Search for the cell housing the specified text and yield its [X, Y] center coordinate. 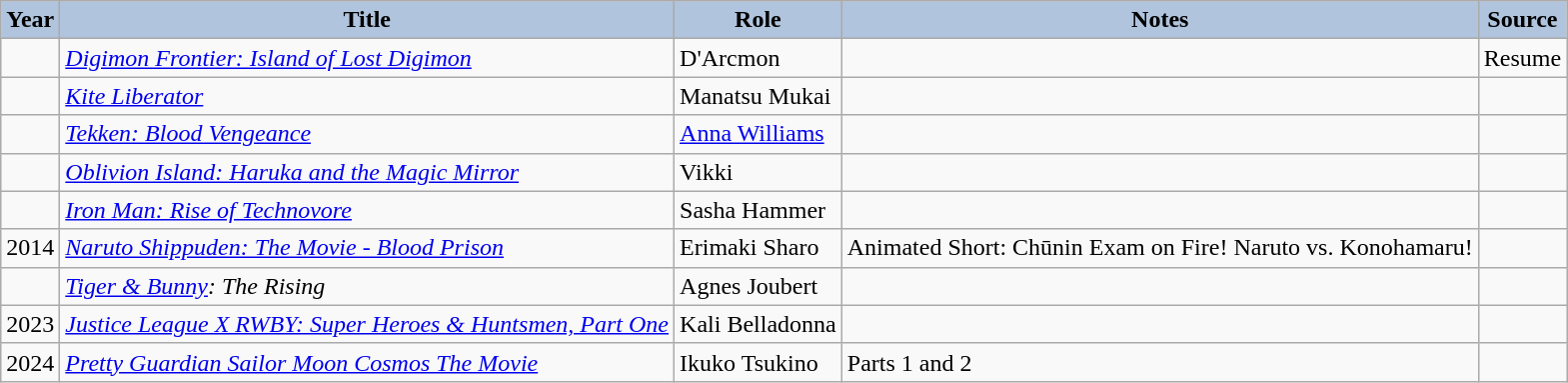
Oblivion Island: Haruka and the Magic Mirror [368, 172]
Erimaki Sharo [759, 248]
Pretty Guardian Sailor Moon Cosmos The Movie [368, 362]
Kali Belladonna [759, 324]
Year [30, 20]
Justice League X RWBY: Super Heroes & Huntsmen, Part One [368, 324]
Digimon Frontier: Island of Lost Digimon [368, 58]
Resume [1522, 58]
Role [759, 20]
Tekken: Blood Vengeance [368, 134]
Anna Williams [759, 134]
2014 [30, 248]
Title [368, 20]
D'Arcmon [759, 58]
Sasha Hammer [759, 210]
Ikuko Tsukino [759, 362]
Tiger & Bunny: The Rising [368, 286]
Parts 1 and 2 [1159, 362]
2023 [30, 324]
Naruto Shippuden: The Movie - Blood Prison [368, 248]
Kite Liberator [368, 96]
Animated Short: Chūnin Exam on Fire! Naruto vs. Konohamaru! [1159, 248]
Agnes Joubert [759, 286]
Source [1522, 20]
Manatsu Mukai [759, 96]
Vikki [759, 172]
Notes [1159, 20]
Iron Man: Rise of Technovore [368, 210]
2024 [30, 362]
